Scan for the cell matching the given text and deliver its [X, Y] coordinate at center. 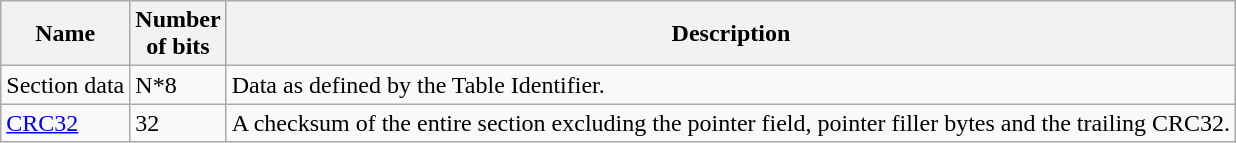
CRC32 [66, 123]
Description [730, 34]
32 [178, 123]
A checksum of the entire section excluding the pointer field, pointer filler bytes and the trailing CRC32. [730, 123]
Name [66, 34]
Numberof bits [178, 34]
N*8 [178, 85]
Section data [66, 85]
Data as defined by the Table Identifier. [730, 85]
